Detect which cell encompasses the target text, then output its [x, y] center coordinate. 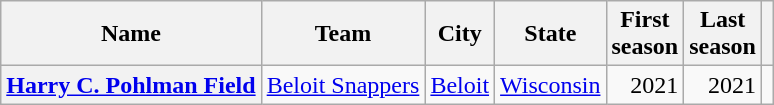
Beloit [460, 85]
Lastseason [723, 34]
Name [131, 34]
Team [343, 34]
Firstseason [645, 34]
Wisconsin [550, 85]
State [550, 34]
Harry C. Pohlman Field [131, 85]
City [460, 34]
Beloit Snappers [343, 85]
